Detect which cell encompasses the target text, then output its [X, Y] center coordinate. 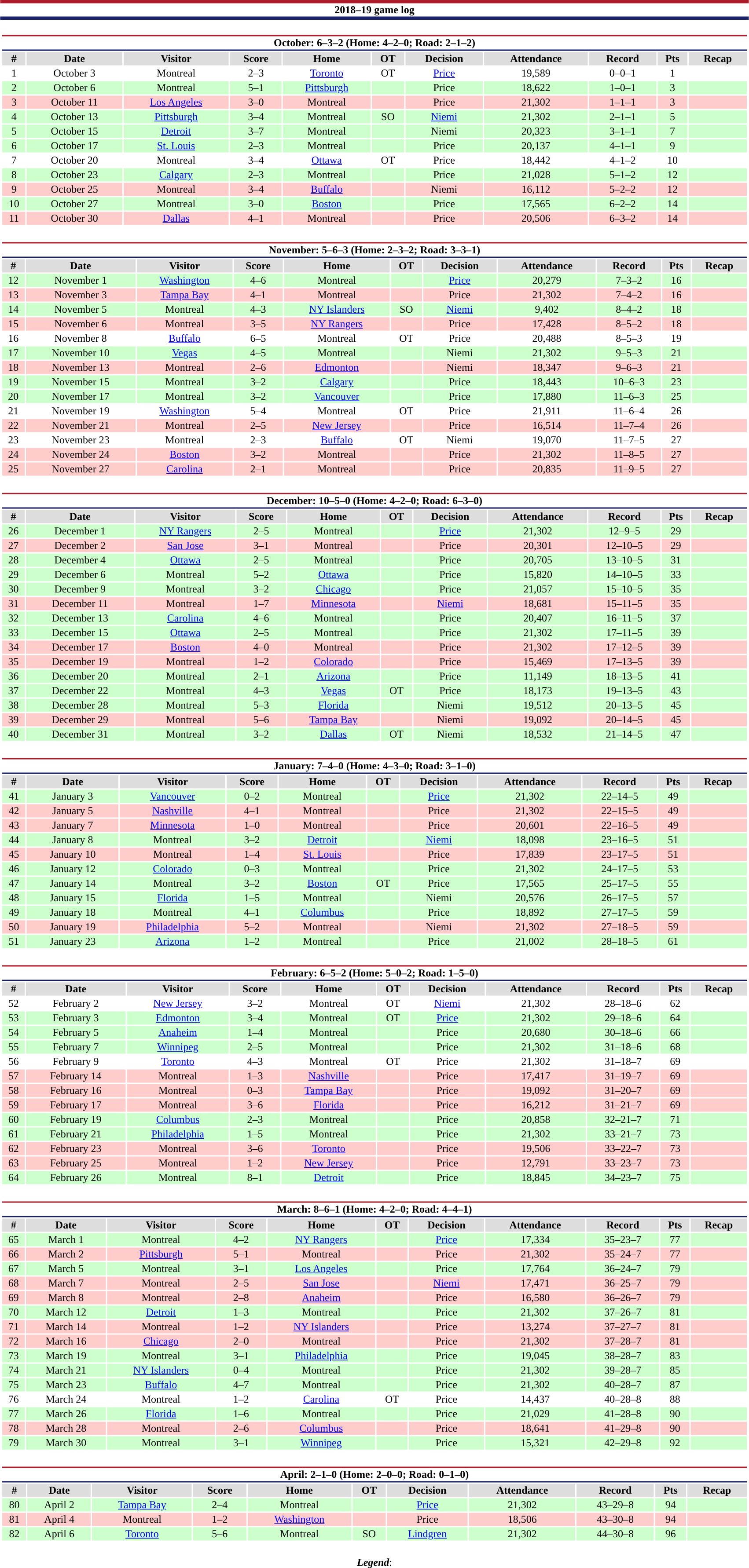
November 1 [80, 280]
January 10 [73, 855]
32–21–7 [623, 1119]
5–4 [258, 411]
20,407 [538, 618]
October 25 [74, 190]
1–1–1 [623, 102]
March 12 [66, 1312]
14,437 [535, 1399]
20 [13, 396]
76 [13, 1399]
February 9 [76, 1061]
6 [14, 146]
21,002 [530, 942]
18,532 [538, 734]
20,705 [538, 560]
33–23–7 [623, 1163]
6–2–2 [623, 204]
December 19 [80, 662]
March 24 [66, 1399]
17–11–5 [625, 633]
18–13–5 [625, 676]
80 [14, 1505]
4–5 [258, 353]
October 15 [74, 132]
March 7 [66, 1283]
January 14 [73, 884]
42 [14, 811]
28 [13, 560]
34 [13, 647]
16,580 [535, 1298]
20,488 [547, 338]
January 19 [73, 927]
20–14–5 [625, 720]
1–0–1 [623, 88]
87 [675, 1385]
33–21–7 [623, 1134]
24 [13, 454]
19,045 [535, 1356]
20,279 [547, 280]
52 [13, 1003]
18,443 [547, 382]
February 7 [76, 1047]
36–24–7 [623, 1269]
42–29–8 [623, 1443]
20,301 [538, 546]
21,057 [538, 589]
13,274 [535, 1327]
10–6–3 [629, 382]
17 [13, 353]
30–18–6 [623, 1032]
17,764 [535, 1269]
April 4 [59, 1520]
December 2 [80, 546]
December 29 [80, 720]
29–18–6 [623, 1018]
17,417 [536, 1076]
38 [13, 705]
6–3–2 [623, 219]
2 [14, 88]
27–18–5 [620, 927]
December 9 [80, 589]
50 [14, 927]
October 27 [74, 204]
43–30–8 [615, 1520]
40 [13, 734]
November 6 [80, 324]
4–0 [261, 647]
11–6–4 [629, 411]
40–28–8 [623, 1399]
88 [675, 1399]
February: 6–5–2 (Home: 5–0–2; Road: 1–5–0) [374, 973]
February 2 [76, 1003]
17,428 [547, 324]
17,880 [547, 396]
20,576 [530, 898]
19–13–5 [625, 691]
April 2 [59, 1505]
28–18–6 [623, 1003]
March 23 [66, 1385]
36 [13, 676]
37–26–7 [623, 1312]
56 [13, 1061]
12–10–5 [625, 546]
November 5 [80, 309]
February 17 [76, 1105]
November: 5–6–3 (Home: 2–3–2; Road: 3–3–1) [374, 250]
16–11–5 [625, 618]
5–1–2 [623, 175]
March 30 [66, 1443]
18,622 [536, 88]
12–9–5 [625, 531]
21–14–5 [625, 734]
20,835 [547, 469]
December 15 [80, 633]
30 [13, 589]
November 13 [80, 367]
December 1 [80, 531]
2–8 [241, 1298]
11–6–3 [629, 396]
22–15–5 [620, 811]
39–28–7 [623, 1370]
November 24 [80, 454]
40–28–7 [623, 1385]
82 [14, 1534]
April: 2–1–0 (Home: 2–0–0; Road: 0–1–0) [374, 1474]
February 14 [76, 1076]
January 5 [73, 811]
December: 10–5–0 (Home: 4–2–0; Road: 6–3–0) [374, 501]
October 30 [74, 219]
March: 8–6–1 (Home: 4–2–0; Road: 4–4–1) [374, 1210]
35–24–7 [623, 1254]
October 20 [74, 161]
17–13–5 [625, 662]
November 21 [80, 425]
60 [13, 1119]
36–25–7 [623, 1283]
October 3 [74, 73]
1–0 [252, 826]
December 13 [80, 618]
December 22 [80, 691]
92 [675, 1443]
5–2–2 [623, 190]
4–2 [241, 1240]
February 21 [76, 1134]
17–12–5 [625, 647]
19,512 [538, 705]
22 [13, 425]
February 25 [76, 1163]
32 [13, 618]
March 8 [66, 1298]
18,892 [530, 913]
November 19 [80, 411]
18,845 [536, 1177]
January 23 [73, 942]
October 11 [74, 102]
31–21–7 [623, 1105]
15–11–5 [625, 604]
18,442 [536, 161]
February 26 [76, 1177]
63 [13, 1163]
7–3–2 [629, 280]
15 [13, 324]
December 6 [80, 575]
31–18–6 [623, 1047]
20,858 [536, 1119]
4–1–2 [623, 161]
18,173 [538, 691]
2018–19 game log [374, 10]
11 [14, 219]
8–1 [255, 1177]
37–28–7 [623, 1341]
8–5–3 [629, 338]
November 17 [80, 396]
October 23 [74, 175]
21,911 [547, 411]
November 3 [80, 295]
78 [13, 1428]
28–18–5 [620, 942]
January 7 [73, 826]
19,070 [547, 440]
83 [675, 1356]
March 26 [66, 1414]
15,321 [535, 1443]
6–5 [258, 338]
13–10–5 [625, 560]
96 [671, 1534]
31–20–7 [623, 1090]
34–23–7 [623, 1177]
January 15 [73, 898]
November 23 [80, 440]
20,137 [536, 146]
November 10 [80, 353]
20,680 [536, 1032]
26–17–5 [620, 898]
46 [14, 869]
0–0–1 [623, 73]
18,681 [538, 604]
36–26–7 [623, 1298]
7–4–2 [629, 295]
March 16 [66, 1341]
48 [14, 898]
20,601 [530, 826]
Lindgren [428, 1534]
December 20 [80, 676]
16,112 [536, 190]
January 8 [73, 840]
33–22–7 [623, 1148]
3–1–1 [623, 132]
8–5–2 [629, 324]
43–29–8 [615, 1505]
2–1–1 [623, 117]
17,471 [535, 1283]
25–17–5 [620, 884]
March 2 [66, 1254]
20–13–5 [625, 705]
November 15 [80, 382]
23–17–5 [620, 855]
44–30–8 [615, 1534]
11–7–4 [629, 425]
2–0 [241, 1341]
22–14–5 [620, 797]
January 18 [73, 913]
12,791 [536, 1163]
16,514 [547, 425]
17,334 [535, 1240]
18,641 [535, 1428]
9,402 [547, 309]
December 31 [80, 734]
11,149 [538, 676]
5–3 [261, 705]
15,820 [538, 575]
37–27–7 [623, 1327]
20,506 [536, 219]
0–4 [241, 1370]
March 1 [66, 1240]
58 [13, 1090]
March 21 [66, 1370]
41–29–8 [623, 1428]
March 5 [66, 1269]
8–4–2 [629, 309]
31–18–7 [623, 1061]
65 [13, 1240]
20,323 [536, 132]
October 17 [74, 146]
11–8–5 [629, 454]
13 [13, 295]
October: 6–3–2 (Home: 4–2–0; Road: 2–1–2) [374, 43]
18,506 [522, 1520]
February 19 [76, 1119]
February 23 [76, 1148]
24–17–5 [620, 869]
38–28–7 [623, 1356]
March 14 [66, 1327]
4–1–1 [623, 146]
41–28–8 [623, 1414]
15–10–5 [625, 589]
November 8 [80, 338]
22–16–5 [620, 826]
8 [14, 175]
11–7–5 [629, 440]
October 13 [74, 117]
18,347 [547, 367]
November 27 [80, 469]
14–10–5 [625, 575]
44 [14, 840]
85 [675, 1370]
December 17 [80, 647]
April 6 [59, 1534]
35–23–7 [623, 1240]
27–17–5 [620, 913]
31–19–7 [623, 1076]
18,098 [530, 840]
2–4 [220, 1505]
February 16 [76, 1090]
March 19 [66, 1356]
72 [13, 1341]
January: 7–4–0 (Home: 4–3–0; Road: 3–1–0) [374, 766]
March 28 [66, 1428]
70 [13, 1312]
19,589 [536, 73]
February 5 [76, 1032]
October 6 [74, 88]
December 11 [80, 604]
16,212 [536, 1105]
9–6–3 [629, 367]
January 12 [73, 869]
74 [13, 1370]
3–5 [258, 324]
19,506 [536, 1148]
11–9–5 [629, 469]
4 [14, 117]
0–2 [252, 797]
December 28 [80, 705]
9–5–3 [629, 353]
21,029 [535, 1414]
54 [13, 1032]
December 4 [80, 560]
17,839 [530, 855]
67 [13, 1269]
February 3 [76, 1018]
15,469 [538, 662]
1–6 [241, 1414]
23–16–5 [620, 840]
21,028 [536, 175]
4–7 [241, 1385]
1–7 [261, 604]
January 3 [73, 797]
3–7 [256, 132]
